Return (x, y) of the center of cell containing provided text 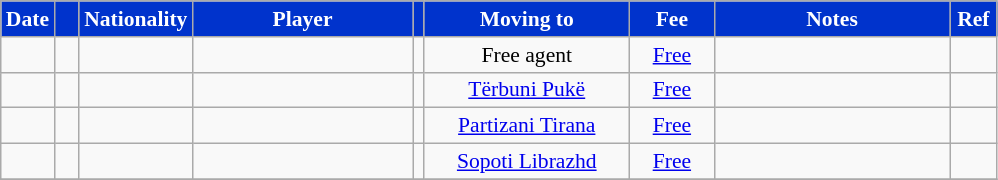
Free agent (526, 55)
Notes (832, 19)
Partizani Tirana (526, 126)
Date (28, 19)
Player (302, 19)
Fee (672, 19)
Tërbuni Pukë (526, 90)
Ref (974, 19)
Moving to (526, 19)
Sopoti Librazhd (526, 162)
Nationality (136, 19)
